Find where the given text appears and provide that cell's center as [X, Y] coordinate. 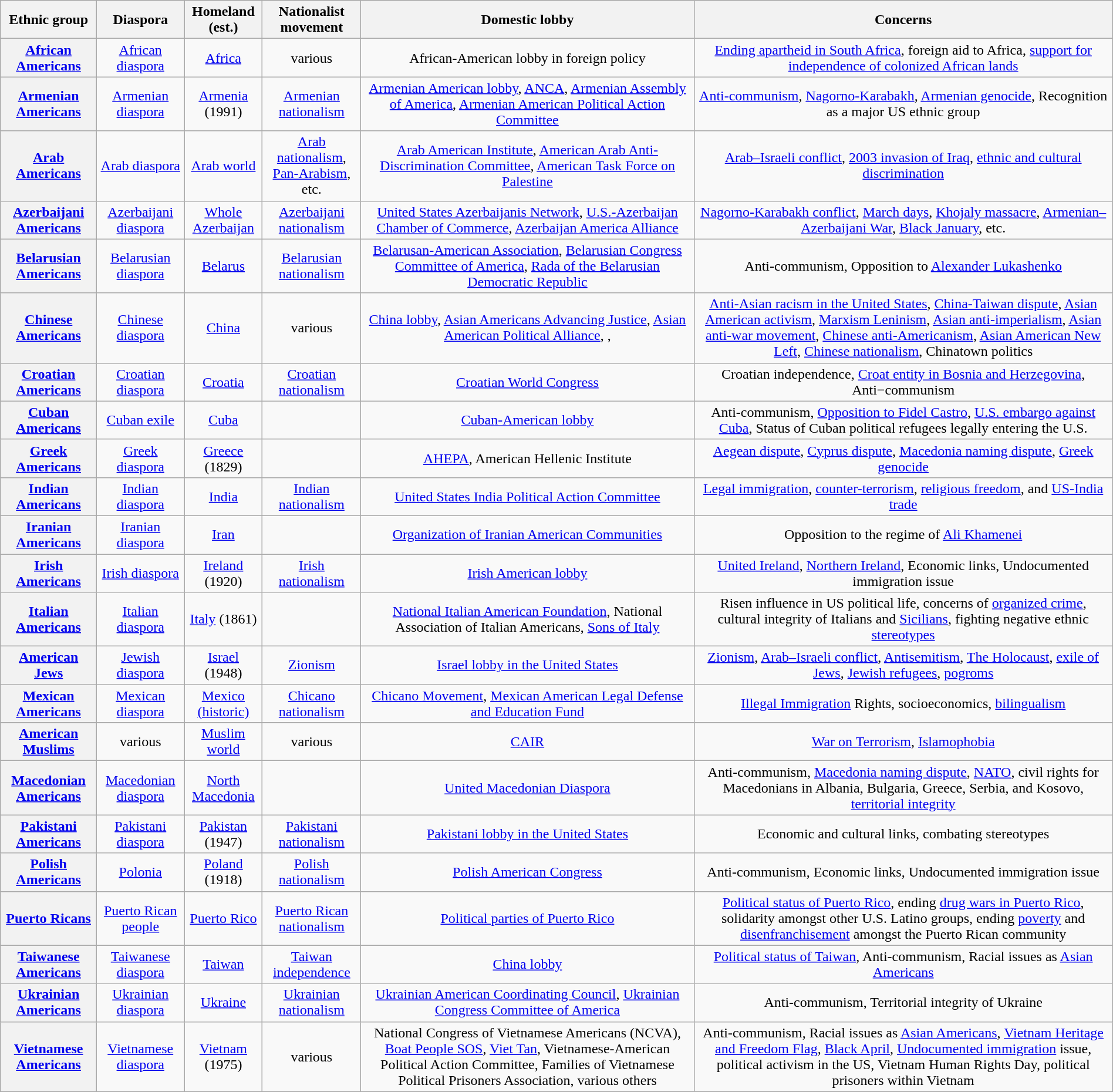
Taiwanese Americans [49, 964]
African Americans [49, 58]
Arab nationalism,Pan-Arabism, etc. [312, 166]
Anti-communism, Nagorno-Karabakh, Armenian genocide, Recognition as a major US ethnic group [903, 104]
Croatia [223, 382]
Cuban exile [141, 420]
Azerbaijani diaspora [141, 220]
Irish diaspora [141, 573]
Belarusian diaspora [141, 266]
Africa [223, 58]
Croatian Americans [49, 382]
Azerbaijani Americans [49, 220]
Irish nationalism [312, 573]
United Macedonian Diaspora [527, 788]
Ukrainian diaspora [141, 1003]
Legal immigration, counter-terrorism, religious freedom, and US-India trade [903, 497]
Puerto Rican nationalism [312, 918]
Croatian diaspora [141, 382]
Homeland (est.) [223, 20]
Polonia [141, 872]
China lobby, Asian Americans Advancing Justice, Asian American Political Alliance, , [527, 328]
Israel (1948) [223, 666]
Arab–Israeli conflict, 2003 invasion of Iraq, ethnic and cultural discrimination [903, 166]
African-American lobby in foreign policy [527, 58]
Aegean dispute, Cyprus dispute, Macedonia naming dispute, Greek genocide [903, 458]
Polish American Congress [527, 872]
Polish nationalism [312, 872]
Nagorno-Karabakh conflict, March days, Khojaly massacre, Armenian–Azerbaijani War, Black January, etc. [903, 220]
Belarus [223, 266]
Pakistani lobby in the United States [527, 834]
African diaspora [141, 58]
Muslim world [223, 742]
Anti-communism, Economic links, Undocumented immigration issue [903, 872]
Greece (1829) [223, 458]
Azerbaijani nationalism [312, 220]
Armenia (1991) [223, 104]
Jewish diaspora [141, 666]
Indian diaspora [141, 497]
Ending apartheid in South Africa, foreign aid to Africa, support for independence of colonized African lands [903, 58]
Pakistani diaspora [141, 834]
Mexico (historic) [223, 703]
Irish Americans [49, 573]
Illegal Immigration Rights, socioeconomics, bilingualism [903, 703]
Puerto Rico [223, 918]
Anti-communism, Territorial integrity of Ukraine [903, 1003]
Domestic lobby [527, 20]
Iran [223, 534]
Greek diaspora [141, 458]
Ukraine [223, 1003]
Poland (1918) [223, 872]
Taiwan independence [312, 964]
Diaspora [141, 20]
Armenian American lobby, ANCA, Armenian Assembly of America, Armenian American Political Action Committee [527, 104]
Concerns [903, 20]
Whole Azerbaijan [223, 220]
Economic and cultural links, combating stereotypes [903, 834]
Belarusian Americans [49, 266]
Vietnamese diaspora [141, 1057]
Indian Americans [49, 497]
Irish American lobby [527, 573]
Puerto Ricans [49, 918]
Arab world [223, 166]
National Italian American Foundation, National Association of Italian Americans, Sons of Italy [527, 619]
Arab diaspora [141, 166]
Iranian diaspora [141, 534]
Organization of Iranian American Communities [527, 534]
Zionism, Arab–Israeli conflict, Antisemitism, The Holocaust, exile of Jews, Jewish refugees, pogroms [903, 666]
North Macedonia [223, 788]
Chinese diaspora [141, 328]
CAIR [527, 742]
Indian nationalism [312, 497]
Italian diaspora [141, 619]
Armenian Americans [49, 104]
Polish Americans [49, 872]
Political parties of Puerto Rico [527, 918]
Macedonian Americans [49, 788]
Italian Americans [49, 619]
Croatian World Congress [527, 382]
Zionism [312, 666]
United States Azerbaijanis Network, U.S.-Azerbaijan Chamber of Commerce, Azerbaijan America Alliance [527, 220]
Anti-communism, Opposition to Fidel Castro, U.S. embargo against Cuba, Status of Cuban political refugees legally entering the U.S. [903, 420]
War on Terrorism, Islamophobia [903, 742]
Opposition to the regime of Ali Khamenei [903, 534]
Taiwanese diaspora [141, 964]
Cuban-American lobby [527, 420]
Armenian diaspora [141, 104]
Pakistan (1947) [223, 834]
Anti-communism, Opposition to Alexander Lukashenko [903, 266]
China [223, 328]
Croatian nationalism [312, 382]
Ukrainian Americans [49, 1003]
Belarusian nationalism [312, 266]
Pakistani Americans [49, 834]
Belarusan-American Association, Belarusian Congress Committee of America, Rada of the Belarusian Democratic Republic [527, 266]
Ukrainian American Coordinating Council, Ukrainian Congress Committee of America [527, 1003]
Mexican diaspora [141, 703]
Anti-communism, Macedonia naming dispute, NATO, civil rights for Macedonians in Albania, Bulgaria, Greece, Serbia, and Kosovo, territorial integrity [903, 788]
China lobby [527, 964]
Macedonian diaspora [141, 788]
Chicano nationalism [312, 703]
American Muslims [49, 742]
Cuban Americans [49, 420]
Ukrainian nationalism [312, 1003]
Taiwan [223, 964]
Puerto Rican people [141, 918]
Political status of Taiwan, Anti-communism, Racial issues as Asian Americans [903, 964]
Croatian independence, Croat entity in Bosnia and Herzegovina, Anti−communism [903, 382]
Pakistani nationalism [312, 834]
Nationalist movement [312, 20]
United States India Political Action Committee [527, 497]
Ethnic group [49, 20]
Chicano Movement, Mexican American Legal Defense and Education Fund [527, 703]
Italy (1861) [223, 619]
Mexican Americans [49, 703]
Vietnamese Americans [49, 1057]
AHEPA, American Hellenic Institute [527, 458]
Armenian nationalism [312, 104]
Arab Americans [49, 166]
Greek Americans [49, 458]
American Jews [49, 666]
Israel lobby in the United States [527, 666]
United Ireland, Northern Ireland, Economic links, Undocumented immigration issue [903, 573]
Cuba [223, 420]
Arab American Institute, American Arab Anti-Discrimination Committee, American Task Force on Palestine [527, 166]
Risen influence in US political life, concerns of organized crime, cultural integrity of Italians and Sicilians, fighting negative ethnic stereotypes [903, 619]
Iranian Americans [49, 534]
Chinese Americans [49, 328]
Ireland (1920) [223, 573]
Vietnam (1975) [223, 1057]
India [223, 497]
